From the cell containing the given text, extract its center point as [X, Y] coordinate. 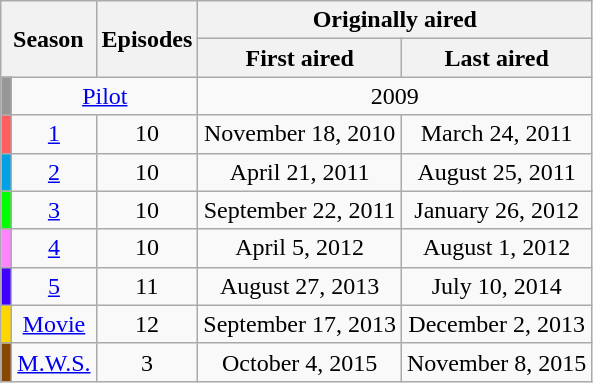
12 [147, 324]
Movie [54, 324]
1 [54, 134]
Season [48, 39]
4 [54, 248]
September 22, 2011 [300, 210]
Originally aired [395, 20]
November 18, 2010 [300, 134]
January 26, 2012 [496, 210]
2 [54, 172]
September 17, 2013 [300, 324]
Episodes [147, 39]
August 1, 2012 [496, 248]
First aired [300, 58]
December 2, 2013 [496, 324]
August 27, 2013 [300, 286]
5 [54, 286]
November 8, 2015 [496, 362]
April 21, 2011 [300, 172]
October 4, 2015 [300, 362]
August 25, 2011 [496, 172]
April 5, 2012 [300, 248]
M.W.S. [54, 362]
July 10, 2014 [496, 286]
March 24, 2011 [496, 134]
11 [147, 286]
Last aired [496, 58]
2009 [395, 96]
Pilot [105, 96]
